Provide the (X, Y) coordinate of the cell's center where the given text is located.  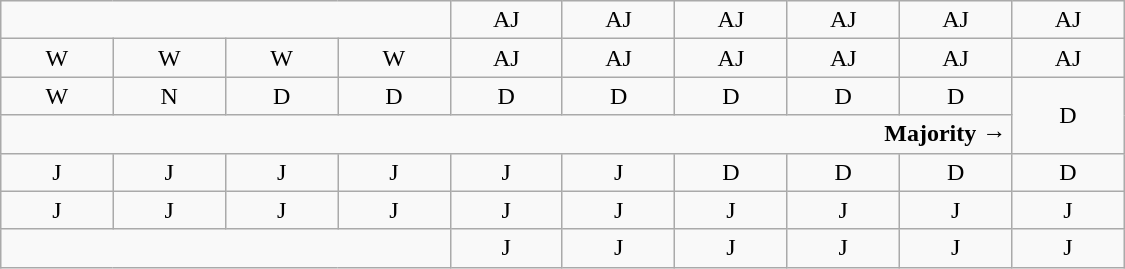
N (169, 96)
Majority → (506, 134)
